For the text-containing cell, return its midpoint in (X, Y) coordinate format. 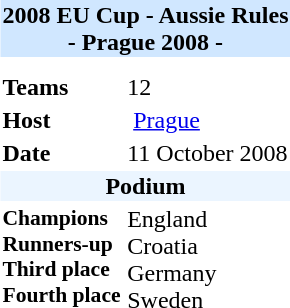
Prague (208, 120)
Teams (62, 87)
12 (208, 87)
Host (62, 120)
Podium (146, 186)
11 October 2008 (208, 153)
Date (62, 153)
2008 EU Cup - Aussie Rules- Prague 2008 - (146, 28)
